Extract the [x, y] coordinate from the center of the cell holding the provided text.  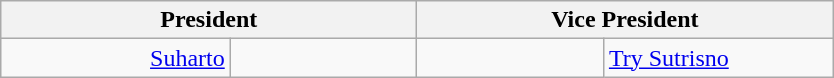
Suharto [116, 58]
President [209, 20]
Try Sutrisno [718, 58]
Vice President [625, 20]
